Search for the cell housing the specified text and yield its (X, Y) center coordinate. 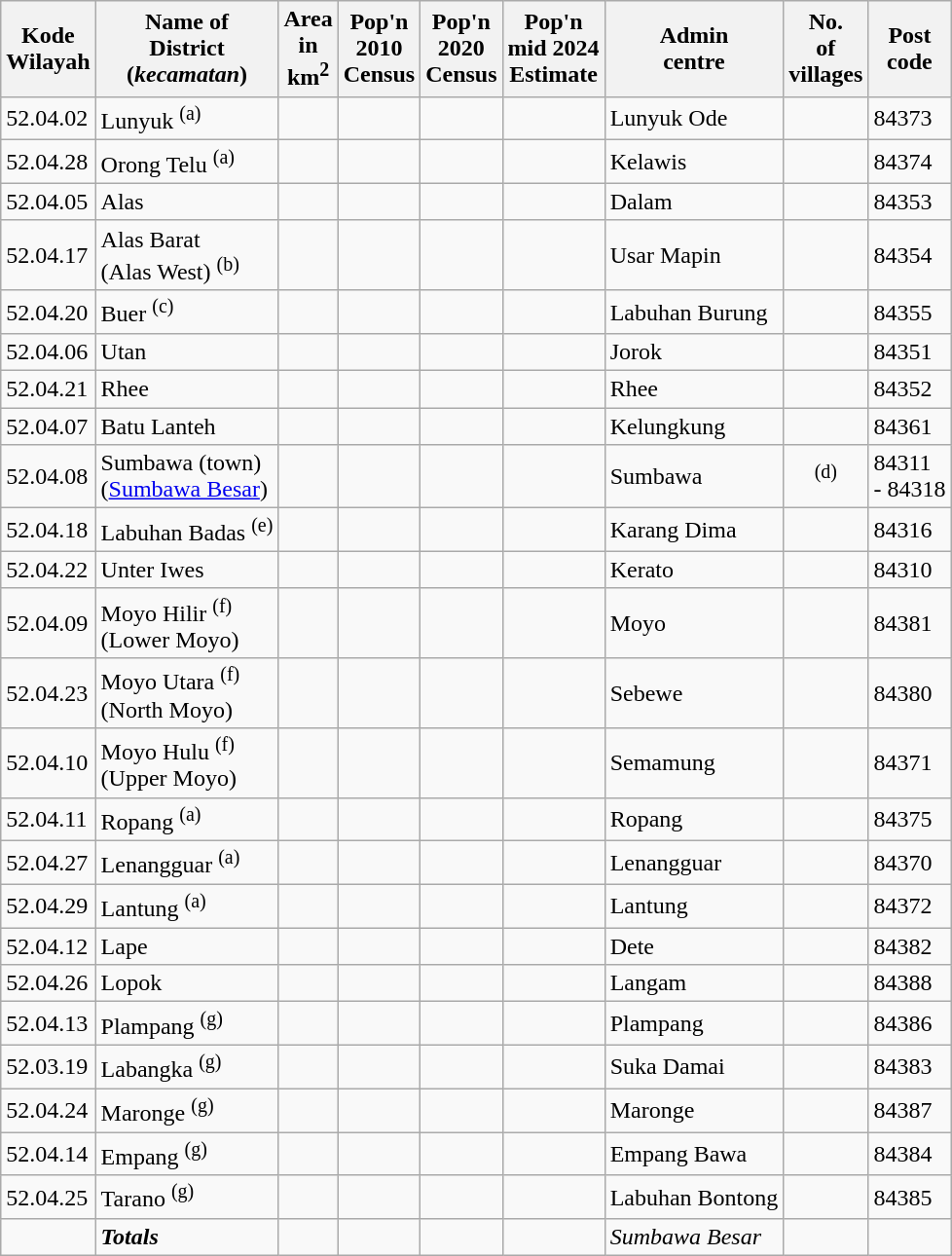
84351 (909, 352)
52.04.07 (49, 426)
52.04.14 (49, 1155)
52.04.21 (49, 389)
52.04.11 (49, 820)
52.04.26 (49, 983)
84382 (909, 946)
(d) (825, 477)
Labuhan Bontong (694, 1198)
52.04.22 (49, 570)
Labuhan Badas (e) (187, 530)
52.04.08 (49, 477)
Buer (c) (187, 312)
84310 (909, 570)
52.04.12 (49, 946)
Kelawis (694, 162)
84380 (909, 693)
52.04.09 (49, 623)
Lopok (187, 983)
Labuhan Burung (694, 312)
52.04.27 (49, 863)
84383 (909, 1067)
Lunyuk (a) (187, 119)
84361 (909, 426)
84370 (909, 863)
Alas Barat (Alas West) (b) (187, 255)
52.04.24 (49, 1110)
Empang (g) (187, 1155)
Unter Iwes (187, 570)
84352 (909, 389)
Jorok (694, 352)
52.04.18 (49, 530)
Moyo Utara (f) (North Moyo) (187, 693)
84386 (909, 1024)
Karang Dima (694, 530)
No.ofvillages (825, 49)
Pop'n mid 2024 Estimate (553, 49)
Langam (694, 983)
Moyo Hilir (f) (Lower Moyo) (187, 623)
84374 (909, 162)
Tarano (g) (187, 1198)
84372 (909, 905)
Kelungkung (694, 426)
Sumbawa (694, 477)
Admin centre (694, 49)
84385 (909, 1198)
84316 (909, 530)
Lape (187, 946)
84311- 84318 (909, 477)
84353 (909, 202)
52.04.02 (49, 119)
52.04.23 (49, 693)
Ropang (694, 820)
Lantung (a) (187, 905)
Sumbawa (town)(Sumbawa Besar) (187, 477)
52.04.06 (49, 352)
Areainkm2 (308, 49)
Lantung (694, 905)
52.04.10 (49, 763)
Plampang (g) (187, 1024)
Pop'n 2010Census (379, 49)
84355 (909, 312)
Ropang (a) (187, 820)
52.04.05 (49, 202)
Utan (187, 352)
52.04.17 (49, 255)
Kode Wilayah (49, 49)
84381 (909, 623)
Pop'n 2020 Census (461, 49)
Postcode (909, 49)
Name ofDistrict(kecamatan) (187, 49)
84387 (909, 1110)
Sumbawa Besar (694, 1238)
Lenangguar (694, 863)
Moyo Hulu (f) (Upper Moyo) (187, 763)
Sebewe (694, 693)
Orong Telu (a) (187, 162)
84384 (909, 1155)
Labangka (g) (187, 1067)
Empang Bawa (694, 1155)
Maronge (694, 1110)
Maronge (g) (187, 1110)
52.04.29 (49, 905)
Alas (187, 202)
Plampang (694, 1024)
Kerato (694, 570)
84373 (909, 119)
52.04.28 (49, 162)
52.04.13 (49, 1024)
Moyo (694, 623)
52.04.20 (49, 312)
84371 (909, 763)
84388 (909, 983)
Batu Lanteh (187, 426)
Dete (694, 946)
Lenangguar (a) (187, 863)
Usar Mapin (694, 255)
Semamung (694, 763)
52.03.19 (49, 1067)
Totals (187, 1238)
52.04.25 (49, 1198)
84375 (909, 820)
Suka Damai (694, 1067)
Dalam (694, 202)
Lunyuk Ode (694, 119)
84354 (909, 255)
